From the cell containing the given text, extract its center point as (x, y) coordinate. 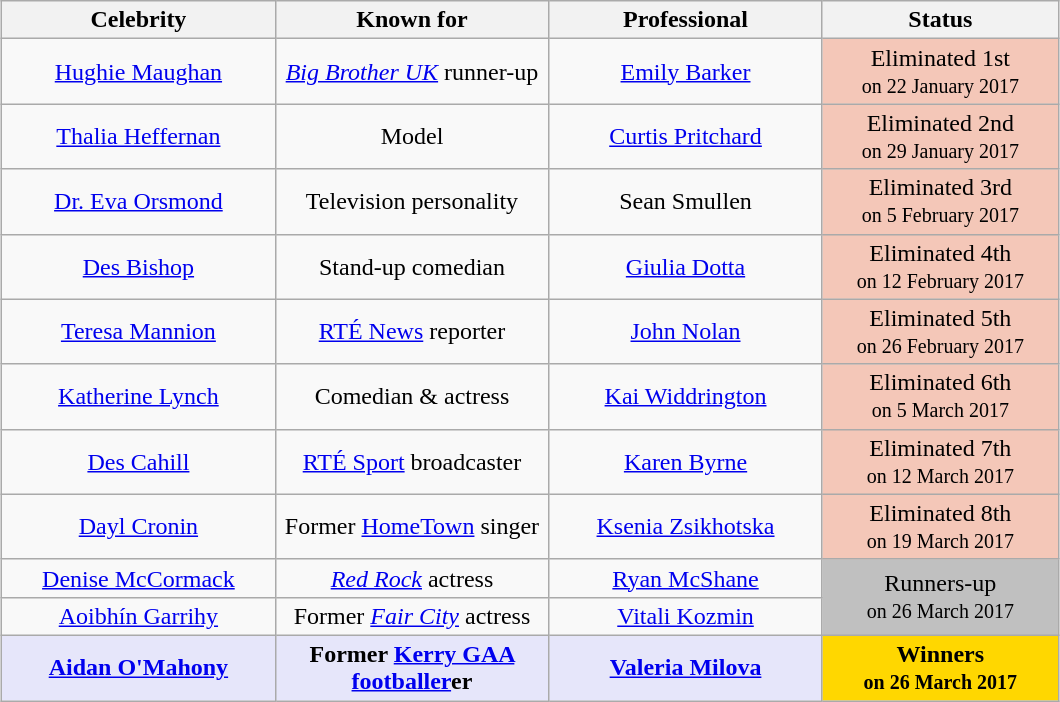
Runners-upon 26 March 2017 (940, 597)
Celebrity (139, 20)
Eliminated 3rdon 5 February 2017 (940, 202)
Ksenia Zsikhotska (686, 526)
Stand-up comedian (412, 266)
Teresa Mannion (139, 332)
Eliminated 2ndon 29 January 2017 (940, 136)
Eliminated 8thon 19 March 2017 (940, 526)
Dr. Eva Orsmond (139, 202)
Sean Smullen (686, 202)
Former HomeTown singer (412, 526)
RTÉ News reporter (412, 332)
Eliminated 1ston 22 January 2017 (940, 72)
Aidan O'Mahony (139, 668)
Winnerson 26 March 2017 (940, 668)
RTÉ Sport broadcaster (412, 462)
Eliminated 7thon 12 March 2017 (940, 462)
Curtis Pritchard (686, 136)
Comedian & actress (412, 396)
John Nolan (686, 332)
Hughie Maughan (139, 72)
Aoibhín Garrihy (139, 616)
Thalia Heffernan (139, 136)
Vitali Kozmin (686, 616)
Television personality (412, 202)
Big Brother UK runner-up (412, 72)
Former Fair City actress (412, 616)
Red Rock actress (412, 578)
Ryan McShane (686, 578)
Giulia Dotta (686, 266)
Denise McCormack (139, 578)
Eliminated 6thon 5 March 2017 (940, 396)
Karen Byrne (686, 462)
Eliminated 5thon 26 February 2017 (940, 332)
Dayl Cronin (139, 526)
Professional (686, 20)
Katherine Lynch (139, 396)
Kai Widdrington (686, 396)
Valeria Milova (686, 668)
Status (940, 20)
Model (412, 136)
Known for (412, 20)
Des Cahill (139, 462)
Des Bishop (139, 266)
Emily Barker (686, 72)
Former Kerry GAA footballerer (412, 668)
Eliminated 4thon 12 February 2017 (940, 266)
